Output the [X, Y] coordinate of the center of the cell containing the given text.  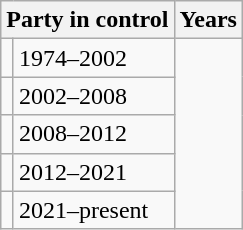
2008–2012 [94, 134]
2002–2008 [94, 96]
Years [208, 20]
2021–present [94, 210]
Party in control [88, 20]
1974–2002 [94, 58]
2012–2021 [94, 172]
